Extract the (x, y) coordinate from the center of the cell holding the provided text.  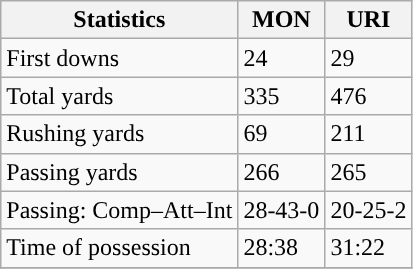
Passing yards (120, 172)
24 (282, 58)
31:22 (368, 248)
Rushing yards (120, 134)
476 (368, 96)
335 (282, 96)
Total yards (120, 96)
URI (368, 20)
First downs (120, 58)
28-43-0 (282, 210)
266 (282, 172)
MON (282, 20)
Passing: Comp–Att–Int (120, 210)
Time of possession (120, 248)
Statistics (120, 20)
211 (368, 134)
69 (282, 134)
265 (368, 172)
29 (368, 58)
28:38 (282, 248)
20-25-2 (368, 210)
